Pinpoint the cell where the given text exists, returning its [x, y] midpoint coordinate. 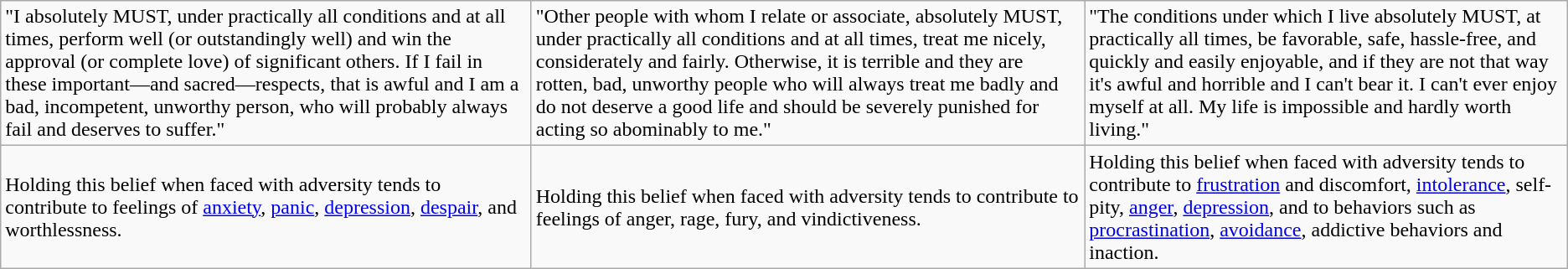
Holding this belief when faced with adversity tends to contribute to feelings of anxiety, panic, depression, despair, and worthlessness. [266, 207]
Holding this belief when faced with adversity tends to contribute to feelings of anger, rage, fury, and vindictiveness. [807, 207]
